Output the [x, y] coordinate of the center of the cell containing the given text.  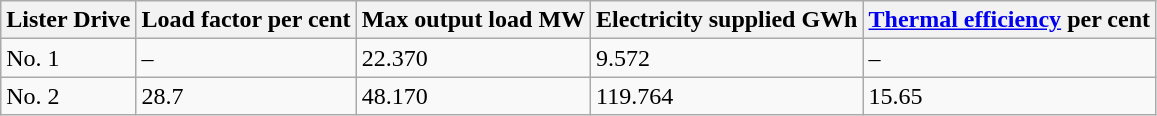
Lister Drive [68, 20]
Electricity supplied GWh [727, 20]
No. 2 [68, 96]
9.572 [727, 58]
No. 1 [68, 58]
Load factor per cent [246, 20]
Max output load MW [473, 20]
22.370 [473, 58]
28.7 [246, 96]
15.65 [1010, 96]
Thermal efficiency per cent [1010, 20]
48.170 [473, 96]
119.764 [727, 96]
